Determine the [x, y] coordinate at the center of the cell enclosing the given text.  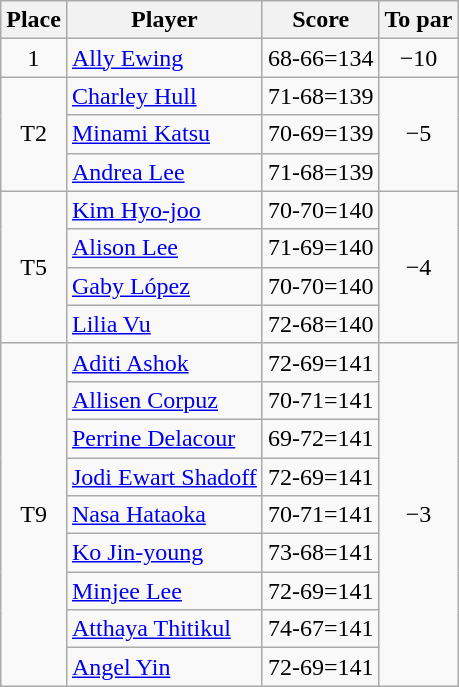
Kim Hyo-joo [164, 210]
Minjee Lee [164, 591]
Place [34, 20]
Aditi Ashok [164, 362]
1 [34, 58]
−3 [418, 514]
T2 [34, 134]
Ko Jin-young [164, 553]
74-67=141 [320, 629]
Nasa Hataoka [164, 515]
Minami Katsu [164, 134]
Player [164, 20]
Charley Hull [164, 96]
−10 [418, 58]
71-69=140 [320, 248]
69-72=141 [320, 438]
Lilia Vu [164, 324]
Angel Yin [164, 667]
−5 [418, 134]
Jodi Ewart Shadoff [164, 477]
Alison Lee [164, 248]
70-69=139 [320, 134]
−4 [418, 267]
Allisen Corpuz [164, 400]
Gaby López [164, 286]
73-68=141 [320, 553]
T5 [34, 267]
Ally Ewing [164, 58]
Perrine Delacour [164, 438]
72-68=140 [320, 324]
To par [418, 20]
Atthaya Thitikul [164, 629]
T9 [34, 514]
Andrea Lee [164, 172]
68-66=134 [320, 58]
Score [320, 20]
